Output the [X, Y] coordinate of the center of the cell containing the given text.  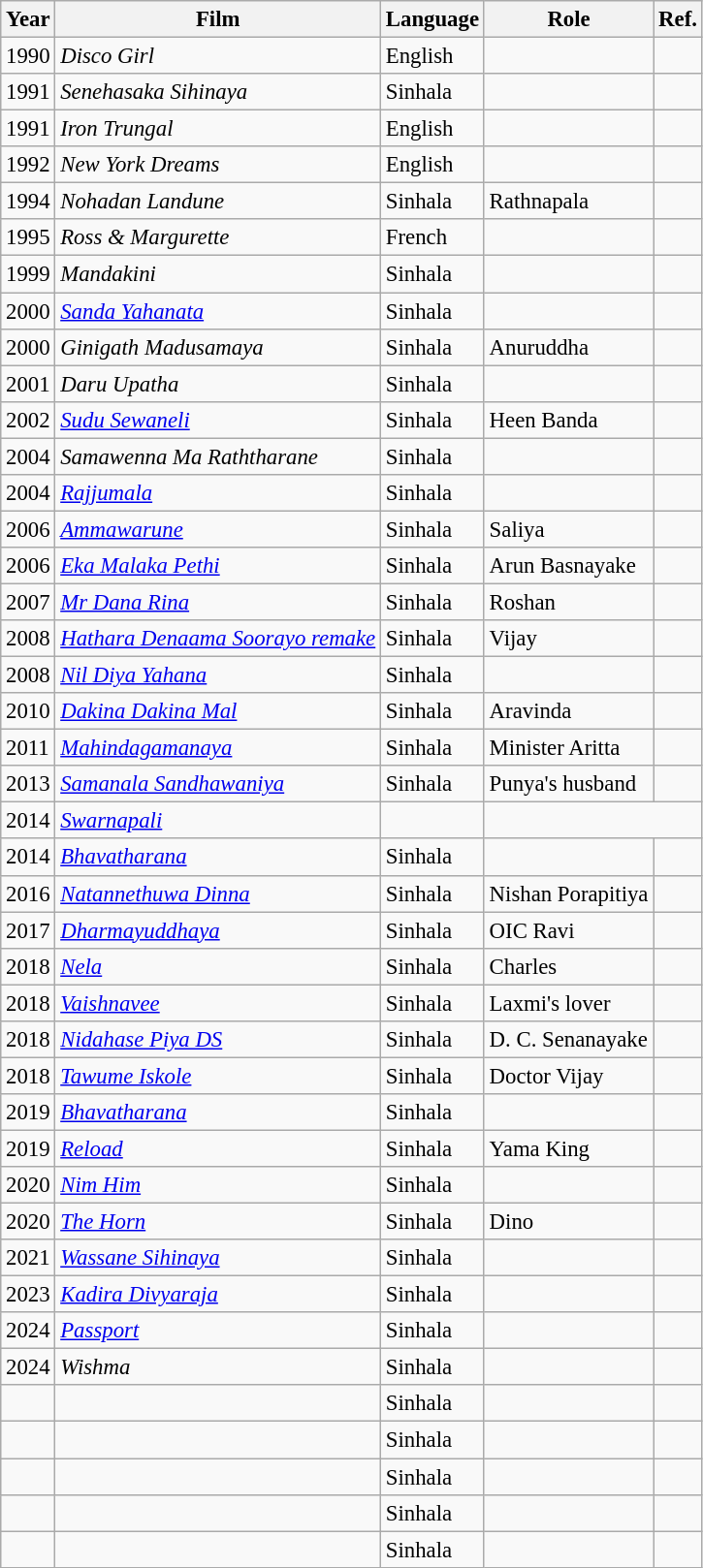
Mr Dana Rina [218, 602]
French [432, 237]
2016 [28, 894]
Aravinda [568, 711]
Vaishnavee [218, 1003]
Eka Malaka Pethi [218, 566]
Dino [568, 1222]
Samawenna Ma Raththarane [218, 456]
OIC Ravi [568, 930]
1992 [28, 165]
Ginigath Madusamaya [218, 347]
2023 [28, 1295]
Mandakini [218, 274]
2001 [28, 384]
2013 [28, 784]
Reload [218, 1148]
Roshan [568, 602]
Doctor Vijay [568, 1076]
2021 [28, 1258]
Charles [568, 966]
Anuruddha [568, 347]
Iron Trungal [218, 129]
1994 [28, 202]
1995 [28, 237]
New York Dreams [218, 165]
Punya's husband [568, 784]
Sudu Sewaneli [218, 420]
Minister Aritta [568, 748]
Nil Diya Yahana [218, 675]
Laxmi's lover [568, 1003]
Passport [218, 1331]
Tawume Iskole [218, 1076]
Year [28, 19]
Swarnapali [218, 821]
Kadira Divyaraja [218, 1295]
2011 [28, 748]
Dakina Dakina Mal [218, 711]
Ref. [678, 19]
Mahindagamanaya [218, 748]
2017 [28, 930]
Samanala Sandhawaniya [218, 784]
Wishma [218, 1367]
Ammawarune [218, 529]
Role [568, 19]
Senehasaka Sihinaya [218, 92]
Rajjumala [218, 493]
Nohadan Landune [218, 202]
Daru Upatha [218, 384]
The Horn [218, 1222]
Sanda Yahanata [218, 311]
1990 [28, 56]
2010 [28, 711]
Film [218, 19]
Heen Banda [568, 420]
Dharmayuddhaya [218, 930]
Hathara Denaama Soorayo remake [218, 639]
Natannethuwa Dinna [218, 894]
2007 [28, 602]
Nim Him [218, 1185]
Ross & Margurette [218, 237]
2002 [28, 420]
D. C. Senanayake [568, 1040]
Wassane Sihinaya [218, 1258]
Disco Girl [218, 56]
Vijay [568, 639]
Saliya [568, 529]
Nidahase Piya DS [218, 1040]
Arun Basnayake [568, 566]
Language [432, 19]
1999 [28, 274]
Yama King [568, 1148]
Nela [218, 966]
Rathnapala [568, 202]
Nishan Porapitiya [568, 894]
